Return the [X, Y] coordinate for the center point of the cell that contains the specified text.  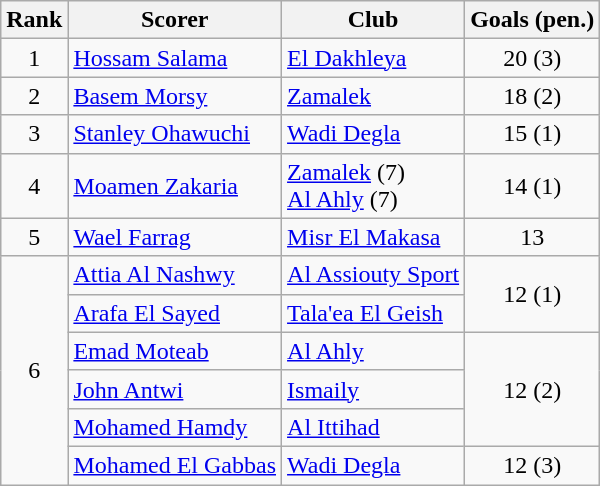
14 (1) [532, 186]
Wael Farrag [175, 237]
Stanley Ohawuchi [175, 134]
Ismaily [374, 389]
John Antwi [175, 389]
12 (3) [532, 465]
Tala'ea El Geish [374, 313]
Goals (pen.) [532, 20]
2 [34, 96]
5 [34, 237]
Arafa El Sayed [175, 313]
Moamen Zakaria [175, 186]
Basem Morsy [175, 96]
12 (2) [532, 389]
18 (2) [532, 96]
3 [34, 134]
Al Assiouty Sport [374, 275]
Hossam Salama [175, 58]
4 [34, 186]
Emad Moteab [175, 351]
Club [374, 20]
Al Ahly [374, 351]
15 (1) [532, 134]
Scorer [175, 20]
Rank [34, 20]
Zamalek (7) Al Ahly (7) [374, 186]
Attia Al Nashwy [175, 275]
13 [532, 237]
Mohamed El Gabbas [175, 465]
Al Ittihad [374, 427]
20 (3) [532, 58]
1 [34, 58]
Mohamed Hamdy [175, 427]
El Dakhleya [374, 58]
12 (1) [532, 294]
6 [34, 370]
Misr El Makasa [374, 237]
Zamalek [374, 96]
